Scan for the cell matching the given text and deliver its (x, y) coordinate at center. 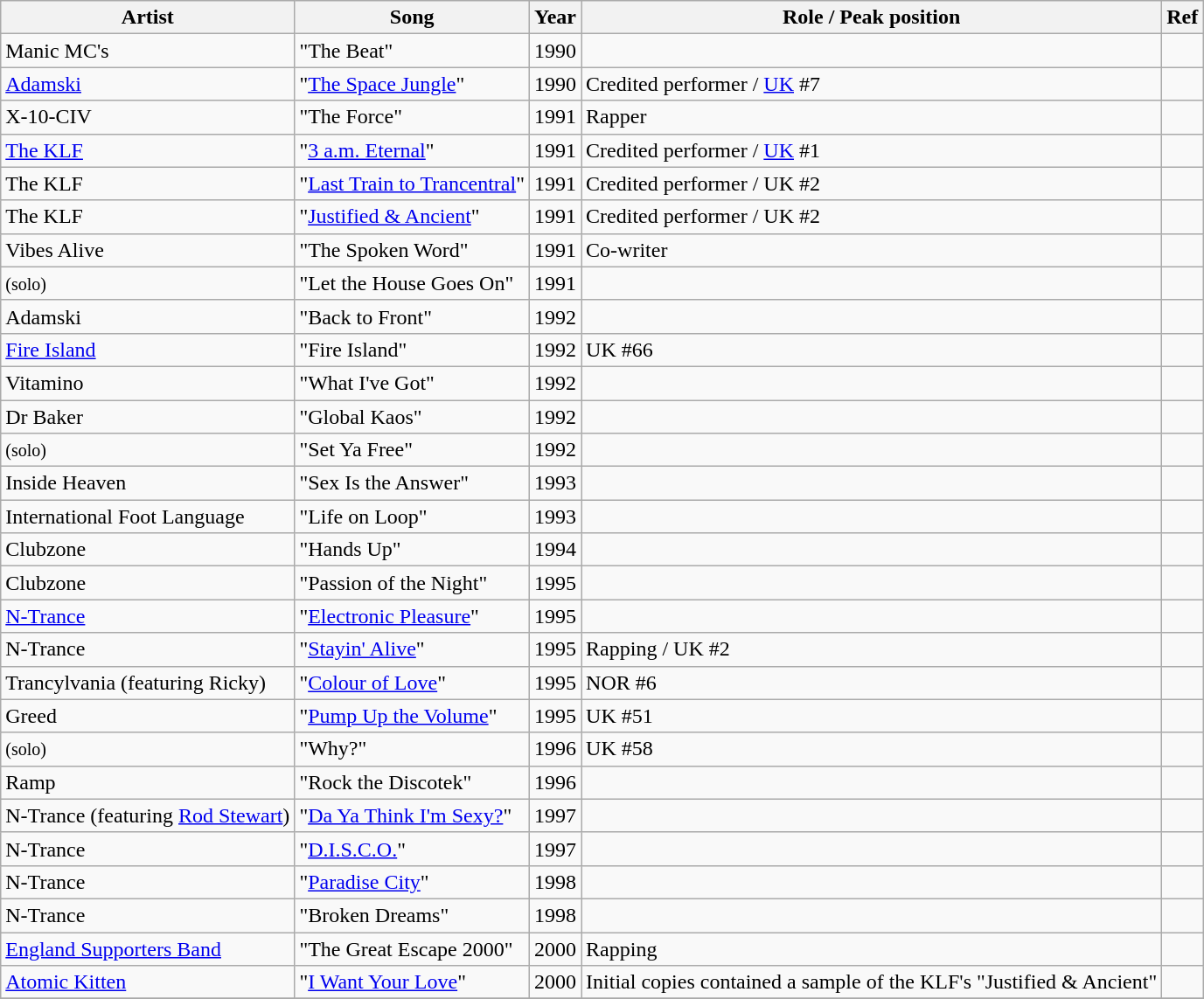
"Passion of the Night" (413, 583)
Vitamino (148, 383)
Greed (148, 716)
"Back to Front" (413, 316)
Atomic Kitten (148, 982)
UK #51 (872, 716)
NOR #6 (872, 683)
Fire Island (148, 350)
"Electronic Pleasure" (413, 616)
N-Trance (featuring Rod Stewart) (148, 815)
"D.I.S.C.O." (413, 849)
England Supporters Band (148, 948)
UK #58 (872, 749)
"Life on Loop" (413, 517)
"The Beat" (413, 51)
"Colour of Love" (413, 683)
"What I've Got" (413, 383)
Song (413, 17)
1994 (556, 550)
Vibes Alive (148, 250)
"Let the House Goes On" (413, 283)
Inside Heaven (148, 483)
Rapping / UK #2 (872, 649)
"Paradise City" (413, 882)
"3 a.m. Eternal" (413, 150)
Artist (148, 17)
Year (556, 17)
Rapping (872, 948)
"The Spoken Word" (413, 250)
"Last Train to Trancentral" (413, 184)
"The Force" (413, 117)
International Foot Language (148, 517)
Co-writer (872, 250)
"Rock the Discotek" (413, 782)
Manic MC's (148, 51)
"The Great Escape 2000" (413, 948)
X-10-CIV (148, 117)
Trancylvania (featuring Ricky) (148, 683)
"Set Ya Free" (413, 450)
"The Space Jungle" (413, 84)
"Broken Dreams" (413, 915)
Initial copies contained a sample of the KLF's "Justified & Ancient" (872, 982)
UK #66 (872, 350)
"Stayin' Alive" (413, 649)
"Pump Up the Volume" (413, 716)
"Da Ya Think I'm Sexy?" (413, 815)
Role / Peak position (872, 17)
Ref (1182, 17)
"Fire Island" (413, 350)
"Justified & Ancient" (413, 217)
Credited performer / UK #7 (872, 84)
"Hands Up" (413, 550)
Dr Baker (148, 417)
Ramp (148, 782)
"I Want Your Love" (413, 982)
"Sex Is the Answer" (413, 483)
"Why?" (413, 749)
Rapper (872, 117)
"Global Kaos" (413, 417)
Credited performer / UK #1 (872, 150)
